Provide the (X, Y) coordinate of the cell's center where the given text is located.  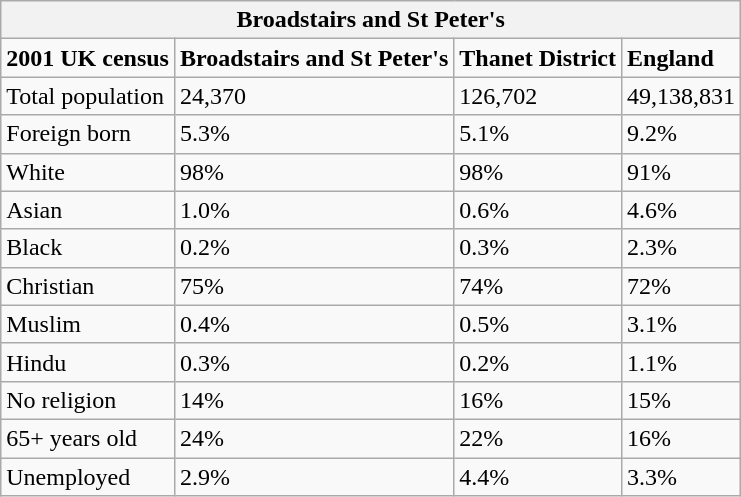
England (680, 58)
Thanet District (538, 58)
Total population (88, 96)
49,138,831 (680, 96)
5.3% (314, 134)
22% (538, 438)
0.4% (314, 324)
15% (680, 400)
4.6% (680, 210)
2001 UK census (88, 58)
75% (314, 286)
5.1% (538, 134)
2.9% (314, 477)
Unemployed (88, 477)
Hindu (88, 362)
Foreign born (88, 134)
3.1% (680, 324)
14% (314, 400)
91% (680, 172)
0.5% (538, 324)
2.3% (680, 248)
3.3% (680, 477)
White (88, 172)
4.4% (538, 477)
24% (314, 438)
72% (680, 286)
126,702 (538, 96)
74% (538, 286)
65+ years old (88, 438)
24,370 (314, 96)
Asian (88, 210)
No religion (88, 400)
Muslim (88, 324)
Black (88, 248)
0.6% (538, 210)
9.2% (680, 134)
1.0% (314, 210)
1.1% (680, 362)
Christian (88, 286)
